For the text-containing cell, return its midpoint in (X, Y) coordinate format. 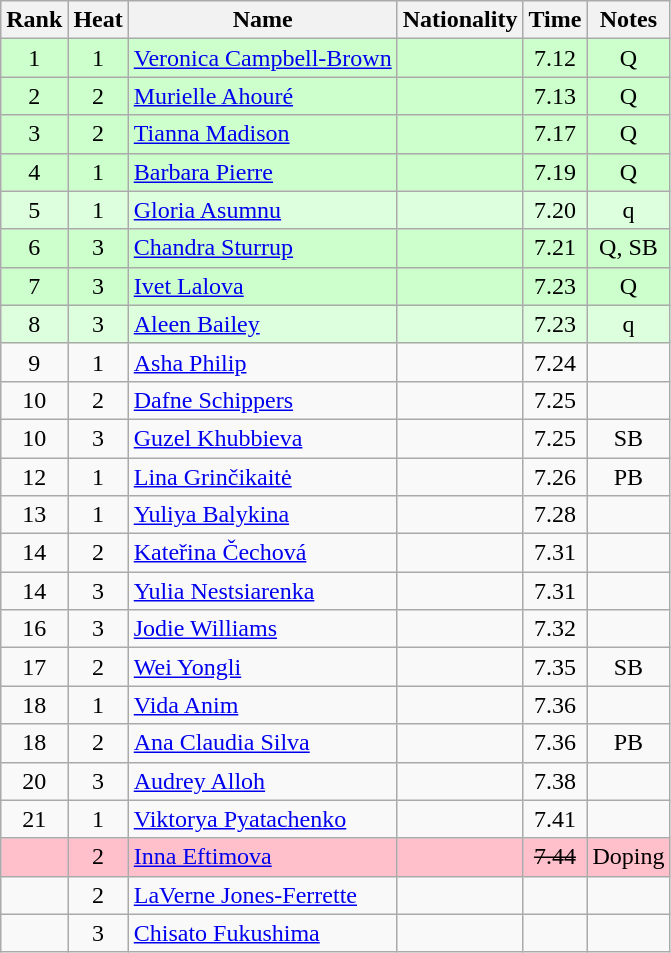
Chisato Fukushima (262, 933)
9 (34, 362)
16 (34, 629)
Veronica Campbell-Brown (262, 58)
Inna Eftimova (262, 857)
Time (555, 20)
17 (34, 667)
Dafne Schippers (262, 400)
7.44 (555, 857)
Heat (98, 20)
7.13 (555, 96)
7.38 (555, 781)
7.28 (555, 515)
Wei Yongli (262, 667)
12 (34, 477)
Gloria Asumnu (262, 210)
Lina Grinčikaitė (262, 477)
Barbara Pierre (262, 172)
Notes (628, 20)
Name (262, 20)
Guzel Khubbieva (262, 438)
Nationality (460, 20)
7.24 (555, 362)
7.20 (555, 210)
Kateřina Čechová (262, 553)
Doping (628, 857)
LaVerne Jones-Ferrette (262, 895)
Vida Anim (262, 705)
7.32 (555, 629)
7.35 (555, 667)
7 (34, 286)
7.19 (555, 172)
Ivet Lalova (262, 286)
Yulia Nestsiarenka (262, 591)
8 (34, 324)
Ana Claudia Silva (262, 743)
Murielle Ahouré (262, 96)
Tianna Madison (262, 134)
Q, SB (628, 248)
21 (34, 819)
Aleen Bailey (262, 324)
Jodie Williams (262, 629)
7.12 (555, 58)
7.41 (555, 819)
7.17 (555, 134)
7.26 (555, 477)
Viktorya Pyatachenko (262, 819)
7.21 (555, 248)
Audrey Alloh (262, 781)
Rank (34, 20)
Chandra Sturrup (262, 248)
Asha Philip (262, 362)
4 (34, 172)
Yuliya Balykina (262, 515)
6 (34, 248)
13 (34, 515)
20 (34, 781)
5 (34, 210)
